Provide the [x, y] coordinate of the cell's center where the given text is located.  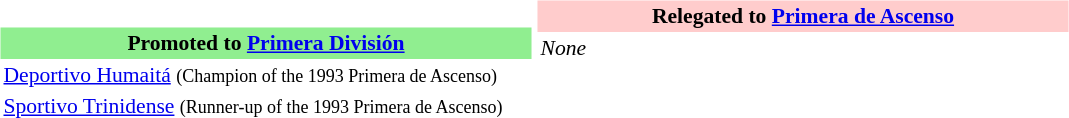
None [804, 48]
Relegated to Primera de Ascenso [804, 16]
Deportivo Humaitá (Champion of the 1993 Primera de Ascenso) [266, 75]
Promoted to Primera División [266, 44]
